From the cell containing the given text, extract its center point as (X, Y) coordinate. 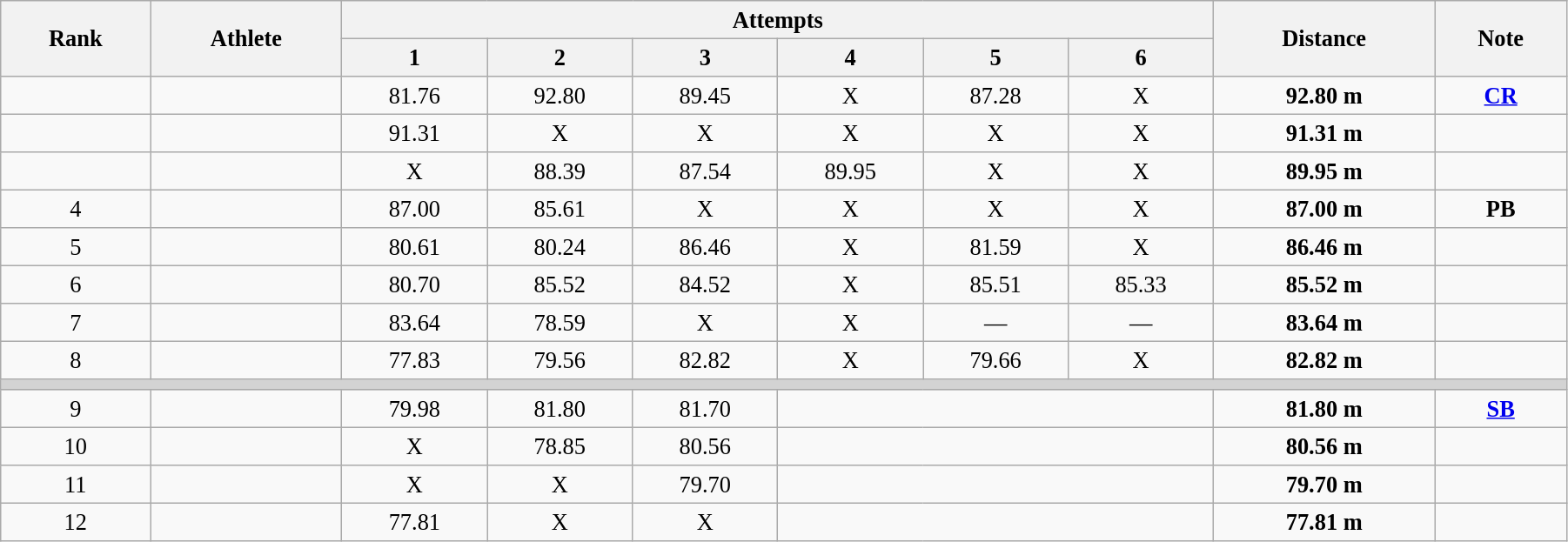
87.28 (995, 95)
79.98 (414, 409)
Athlete (246, 38)
89.95 m (1324, 171)
85.33 (1142, 284)
10 (76, 446)
Attempts (778, 19)
83.64 m (1324, 323)
91.31 m (1324, 133)
2 (560, 57)
79.70 m (1324, 485)
91.31 (414, 133)
3 (705, 57)
Rank (76, 38)
77.83 (414, 360)
89.45 (705, 95)
80.61 (414, 247)
89.95 (851, 171)
87.00 m (1324, 209)
8 (76, 360)
SB (1501, 409)
82.82 m (1324, 360)
85.51 (995, 284)
80.56 (705, 446)
92.80 (560, 95)
79.66 (995, 360)
1 (414, 57)
77.81 (414, 522)
81.80 (560, 409)
81.59 (995, 247)
82.82 (705, 360)
77.81 m (1324, 522)
79.56 (560, 360)
7 (76, 323)
12 (76, 522)
81.80 m (1324, 409)
78.59 (560, 323)
11 (76, 485)
88.39 (560, 171)
92.80 m (1324, 95)
84.52 (705, 284)
85.52 m (1324, 284)
81.76 (414, 95)
Note (1501, 38)
87.54 (705, 171)
83.64 (414, 323)
78.85 (560, 446)
80.70 (414, 284)
87.00 (414, 209)
CR (1501, 95)
9 (76, 409)
80.24 (560, 247)
85.52 (560, 284)
PB (1501, 209)
81.70 (705, 409)
79.70 (705, 485)
85.61 (560, 209)
86.46 m (1324, 247)
86.46 (705, 247)
Distance (1324, 38)
80.56 m (1324, 446)
